Locate the cell with the specified text and output its (X, Y) center coordinate. 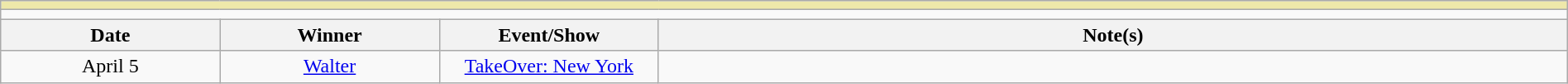
TakeOver: New York (549, 67)
Walter (329, 67)
Event/Show (549, 35)
Note(s) (1113, 35)
Date (111, 35)
Winner (329, 35)
April 5 (111, 67)
